For the text-containing cell, return its midpoint in [x, y] coordinate format. 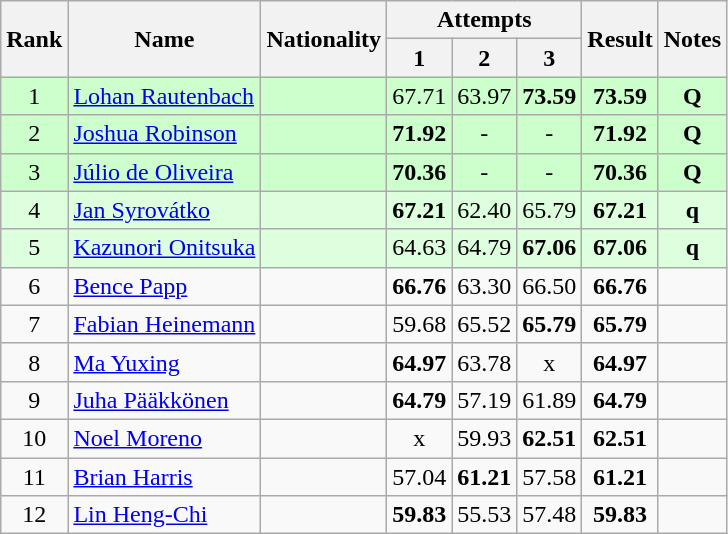
62.40 [484, 210]
59.93 [484, 438]
11 [34, 477]
5 [34, 248]
Result [620, 39]
Ma Yuxing [164, 362]
66.50 [550, 286]
Júlio de Oliveira [164, 172]
64.63 [420, 248]
4 [34, 210]
63.78 [484, 362]
Brian Harris [164, 477]
Joshua Robinson [164, 134]
57.19 [484, 400]
65.52 [484, 324]
Juha Pääkkönen [164, 400]
Kazunori Onitsuka [164, 248]
Lin Heng-Chi [164, 515]
57.48 [550, 515]
63.30 [484, 286]
61.89 [550, 400]
Nationality [324, 39]
57.04 [420, 477]
Bence Papp [164, 286]
57.58 [550, 477]
Name [164, 39]
55.53 [484, 515]
Fabian Heinemann [164, 324]
59.68 [420, 324]
Jan Syrovátko [164, 210]
6 [34, 286]
10 [34, 438]
Attempts [484, 20]
63.97 [484, 96]
Rank [34, 39]
Noel Moreno [164, 438]
67.71 [420, 96]
9 [34, 400]
12 [34, 515]
7 [34, 324]
8 [34, 362]
Lohan Rautenbach [164, 96]
Notes [692, 39]
